Extract the [x, y] coordinate from the center of the cell holding the provided text.  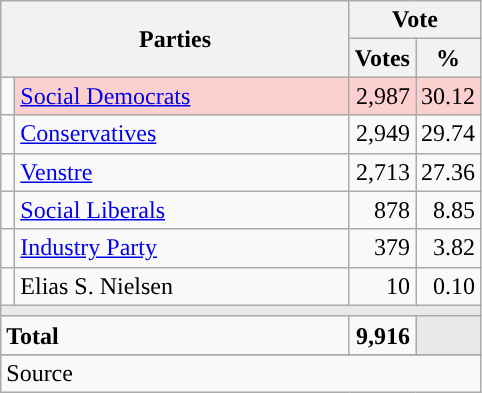
27.36 [448, 172]
Votes [382, 58]
Social Liberals [182, 210]
Source [241, 373]
Vote [414, 20]
Social Democrats [182, 96]
2,987 [382, 96]
Venstre [182, 172]
Conservatives [182, 134]
30.12 [448, 96]
Industry Party [182, 248]
Elias S. Nielsen [182, 286]
0.10 [448, 286]
3.82 [448, 248]
379 [382, 248]
2,713 [382, 172]
% [448, 58]
2,949 [382, 134]
9,916 [382, 335]
10 [382, 286]
Total [176, 335]
29.74 [448, 134]
878 [382, 210]
Parties [176, 39]
8.85 [448, 210]
